Search for the cell housing the specified text and yield its (x, y) center coordinate. 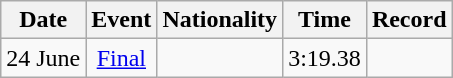
Time (325, 20)
Record (409, 20)
Date (44, 20)
3:19.38 (325, 58)
Event (122, 20)
Nationality (220, 20)
24 June (44, 58)
Final (122, 58)
